Provide the (x, y) coordinate of the cell's center where the given text is located.  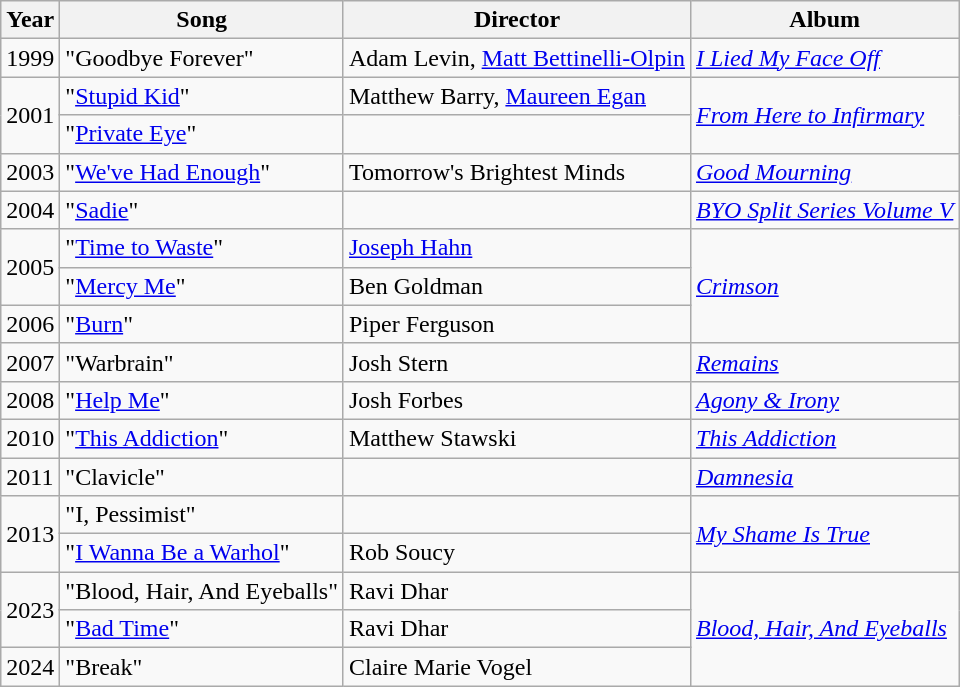
"Warbrain" (202, 362)
"I, Pessimist" (202, 515)
"Break" (202, 667)
2024 (30, 667)
Year (30, 20)
I Lied My Face Off (824, 58)
"Bad Time" (202, 629)
Album (824, 20)
"Blood, Hair, And Eyeballs" (202, 591)
2004 (30, 210)
Rob Soucy (516, 553)
"This Addiction" (202, 438)
2013 (30, 534)
Agony & Irony (824, 400)
My Shame Is True (824, 534)
Claire Marie Vogel (516, 667)
Ben Goldman (516, 286)
Director (516, 20)
Piper Ferguson (516, 324)
2008 (30, 400)
Good Mourning (824, 172)
From Here to Infirmary (824, 115)
2003 (30, 172)
Blood, Hair, And Eyeballs (824, 629)
2011 (30, 477)
"Mercy Me" (202, 286)
"I Wanna Be a Warhol" (202, 553)
Crimson (824, 286)
"Clavicle" (202, 477)
"Burn" (202, 324)
2001 (30, 115)
Remains (824, 362)
Song (202, 20)
BYO Split Series Volume V (824, 210)
"Help Me" (202, 400)
Tomorrow's Brightest Minds (516, 172)
Matthew Barry, Maureen Egan (516, 96)
"Stupid Kid" (202, 96)
"We've Had Enough" (202, 172)
"Time to Waste" (202, 248)
2010 (30, 438)
"Private Eye" (202, 134)
Josh Forbes (516, 400)
2005 (30, 267)
Adam Levin, Matt Bettinelli-Olpin (516, 58)
Joseph Hahn (516, 248)
2006 (30, 324)
Josh Stern (516, 362)
1999 (30, 58)
Damnesia (824, 477)
Matthew Stawski (516, 438)
2007 (30, 362)
This Addiction (824, 438)
"Sadie" (202, 210)
"Goodbye Forever" (202, 58)
2023 (30, 610)
